Find where the given text appears and provide that cell's center as [x, y] coordinate. 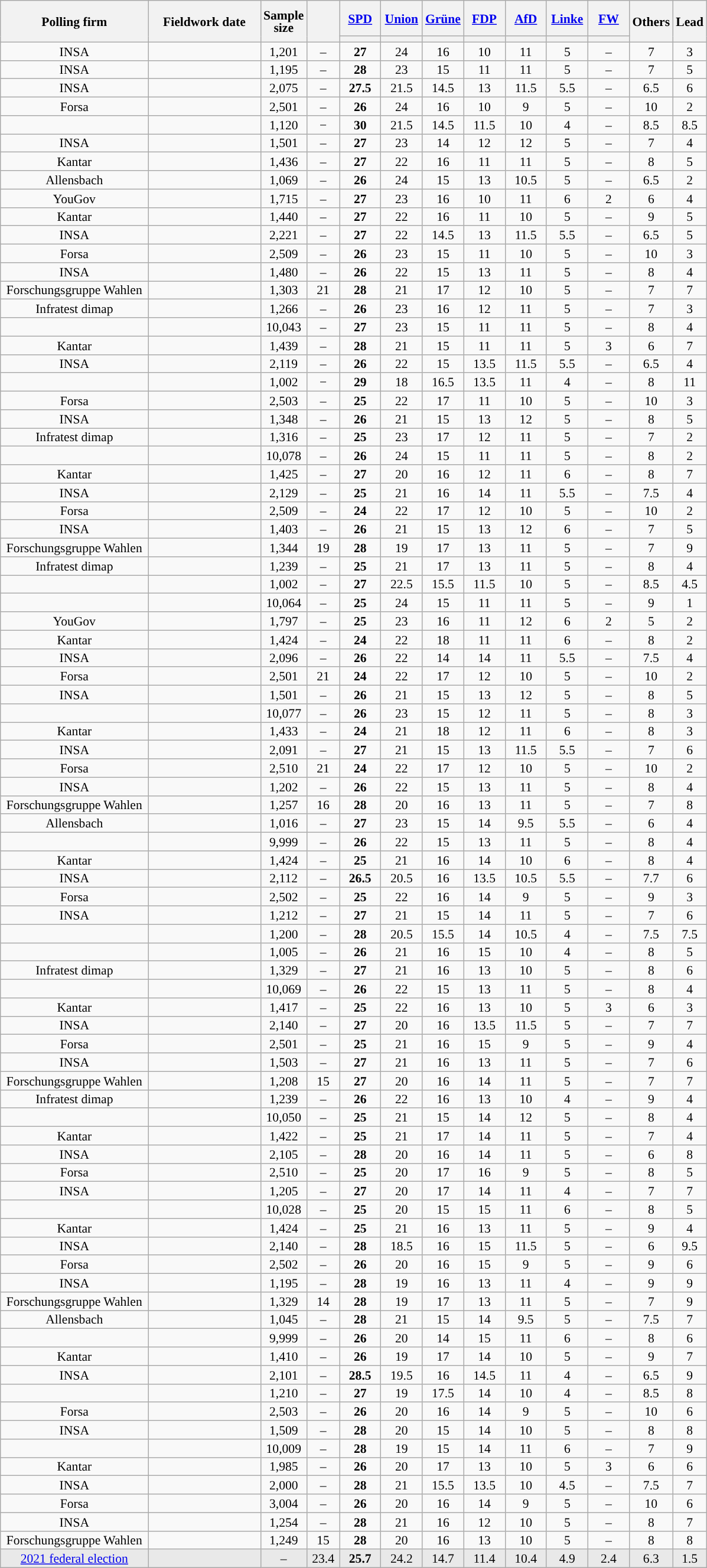
2,221 [284, 235]
2,091 [284, 750]
1,212 [284, 915]
2,075 [284, 89]
2,112 [284, 879]
16.5 [443, 383]
2,119 [284, 364]
17.5 [443, 1393]
1,348 [284, 419]
1,433 [284, 731]
1,069 [284, 180]
1,016 [284, 823]
1,410 [284, 1356]
1,200 [284, 933]
22.5 [402, 585]
7.7 [651, 879]
1,480 [284, 272]
1,249 [284, 1540]
1,344 [284, 548]
25.7 [360, 1559]
1,439 [284, 345]
10,077 [284, 713]
19.5 [402, 1375]
1,422 [284, 1136]
6.3 [651, 1559]
1,417 [284, 1008]
2,101 [284, 1375]
2,000 [284, 1485]
10,009 [284, 1448]
FW [608, 18]
14.7 [443, 1559]
1,257 [284, 804]
1,266 [284, 308]
1,202 [284, 787]
1,503 [284, 1062]
1,985 [284, 1467]
30 [360, 125]
SPD [360, 18]
1,045 [284, 1319]
Samplesize [284, 21]
1,205 [284, 1191]
1,210 [284, 1393]
1,715 [284, 198]
28.5 [360, 1375]
Grüne [443, 18]
1,303 [284, 291]
AfD [526, 18]
27.5 [360, 89]
10,043 [284, 327]
10,028 [284, 1210]
1,201 [284, 51]
29 [360, 383]
24.2 [402, 1559]
Lead [690, 21]
3,004 [284, 1504]
Linke [567, 18]
1,120 [284, 125]
1,509 [284, 1430]
Union [402, 18]
23.4 [322, 1559]
10,050 [284, 1117]
FDP [484, 18]
1,254 [284, 1521]
1 [690, 602]
2,096 [284, 658]
10,064 [284, 602]
1,425 [284, 474]
Fieldwork date [204, 21]
1,005 [284, 952]
1,316 [284, 437]
Others [651, 21]
Polling firm [74, 21]
2,105 [284, 1154]
10,078 [284, 456]
11.4 [484, 1559]
2.4 [608, 1559]
10,069 [284, 989]
18.5 [402, 1246]
1,440 [284, 216]
2021 federal election [74, 1559]
2,129 [284, 493]
26.5 [360, 879]
1,208 [284, 1081]
1,797 [284, 621]
1,403 [284, 529]
4.9 [567, 1559]
10.4 [526, 1559]
1,436 [284, 162]
1.5 [690, 1559]
